Extract the [X, Y] coordinate from the center of the cell holding the provided text.  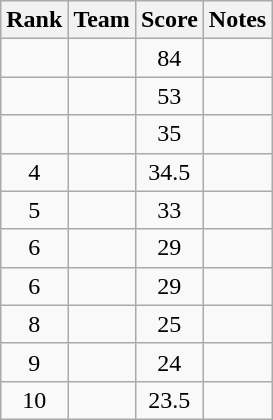
53 [169, 96]
34.5 [169, 172]
25 [169, 324]
Notes [237, 20]
84 [169, 58]
35 [169, 134]
9 [34, 362]
Rank [34, 20]
33 [169, 210]
23.5 [169, 400]
10 [34, 400]
24 [169, 362]
5 [34, 210]
Score [169, 20]
4 [34, 172]
Team [102, 20]
8 [34, 324]
